Provide the [x, y] coordinate of the cell's center where the given text is located.  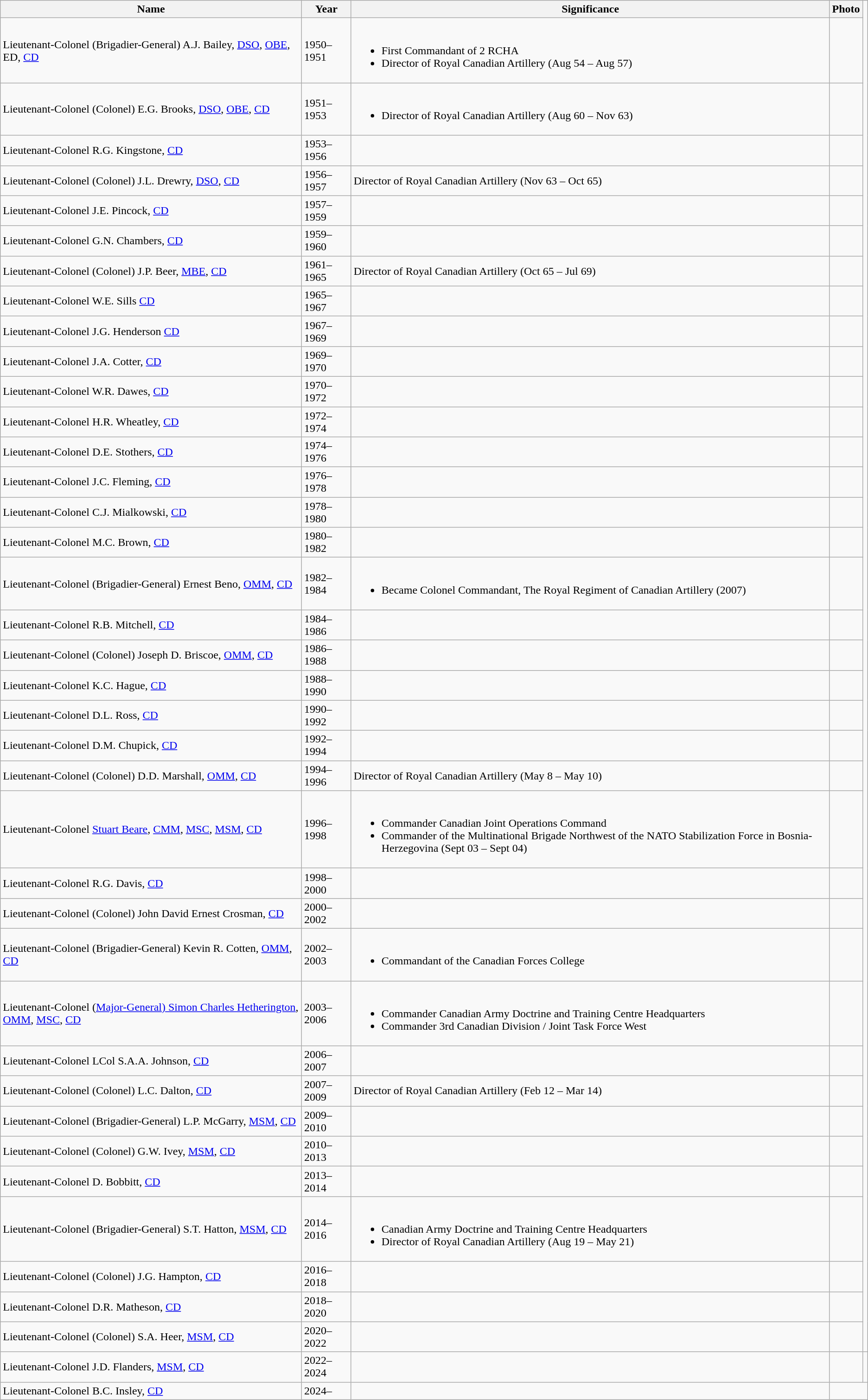
Lieutenant-Colonel (Colonel) E.G. Brooks, DSO, OBE, CD [151, 109]
2014–2016 [326, 1229]
1959–1960 [326, 241]
Lieutenant-Colonel (Brigadier-General) S.T. Hatton, MSM, CD [151, 1229]
Lieutenant-Colonel J.A. Cotter, CD [151, 361]
Lieutenant-Colonel (Colonel) S.A. Heer, MSM, CD [151, 1337]
1996–1998 [326, 830]
1967–1969 [326, 331]
Lieutenant-Colonel G.N. Chambers, CD [151, 241]
Photo [846, 9]
2020–2022 [326, 1337]
Year [326, 9]
Lieutenant-Colonel (Brigadier-General) Ernest Beno, OMM, CD [151, 584]
Lieutenant-Colonel R.B. Mitchell, CD [151, 625]
Lieutenant-Colonel (Colonel) G.W. Ivey, MSM, CD [151, 1151]
2013–2014 [326, 1182]
Lieutenant-Colonel (Colonel) John David Ernest Crosman, CD [151, 913]
Became Colonel Commandant, The Royal Regiment of Canadian Artillery (2007) [590, 584]
1969–1970 [326, 361]
1953–1956 [326, 150]
Significance [590, 9]
1970–1972 [326, 391]
Director of Royal Canadian Artillery (Nov 63 – Oct 65) [590, 181]
1956–1957 [326, 181]
1950–1951 [326, 51]
1980–1982 [326, 542]
Lieutenant-Colonel K.C. Hague, CD [151, 685]
1978–1980 [326, 513]
Lieutenant-Colonel D.M. Chupick, CD [151, 745]
Lieutenant-Colonel (Colonel) D.D. Marshall, OMM, CD [151, 776]
1986–1988 [326, 655]
2024– [326, 1391]
1990–1992 [326, 716]
Lieutenant-Colonel J.D. Flanders, MSM, CD [151, 1367]
Lieutenant-Colonel J.C. Fleming, CD [151, 482]
Lieutenant-Colonel (Colonel) Joseph D. Briscoe, OMM, CD [151, 655]
Lieutenant-Colonel D. Bobbitt, CD [151, 1182]
Director of Royal Canadian Artillery (May 8 – May 10) [590, 776]
Commandant of the Canadian Forces College [590, 955]
Lieutenant-Colonel D.L. Ross, CD [151, 716]
Lieutenant-Colonel (Brigadier-General) Kevin R. Cotten, OMM, CD [151, 955]
Lieutenant-Colonel (Major-General) Simon Charles Hetherington, OMM, MSC, CD [151, 1013]
Lieutenant-Colonel W.E. Sills CD [151, 301]
Director of Royal Canadian Artillery (Feb 12 – Mar 14) [590, 1091]
Director of Royal Canadian Artillery (Oct 65 – Jul 69) [590, 271]
2016–2018 [326, 1276]
Lieutenant-Colonel J.G. Henderson CD [151, 331]
2007–2009 [326, 1091]
1984–1986 [326, 625]
1988–1990 [326, 685]
Lieutenant-Colonel (Colonel) J.G. Hampton, CD [151, 1276]
Lieutenant-Colonel R.G. Davis, CD [151, 883]
Lieutenant-Colonel (Colonel) L.C. Dalton, CD [151, 1091]
1951–1953 [326, 109]
Lieutenant-Colonel D.E. Stothers, CD [151, 452]
Lieutenant-Colonel R.G. Kingstone, CD [151, 150]
Lieutenant-Colonel H.R. Wheatley, CD [151, 422]
Commander Canadian Army Doctrine and Training Centre HeadquartersCommander 3rd Canadian Division / Joint Task Force West [590, 1013]
1972–1974 [326, 422]
1976–1978 [326, 482]
Lieutenant-Colonel (Brigadier-General) A.J. Bailey, DSO, OBE, ED, CD [151, 51]
1992–1994 [326, 745]
Name [151, 9]
Lieutenant-Colonel LCol S.A.A. Johnson, CD [151, 1061]
Lieutenant-Colonel C.J. Mialkowski, CD [151, 513]
1957–1959 [326, 210]
2006–2007 [326, 1061]
2022–2024 [326, 1367]
2000–2002 [326, 913]
1998–2000 [326, 883]
1961–1965 [326, 271]
Lieutenant-Colonel Stuart Beare, CMM, MSC, MSM, CD [151, 830]
First Commandant of 2 RCHADirector of Royal Canadian Artillery (Aug 54 – Aug 57) [590, 51]
Director of Royal Canadian Artillery (Aug 60 – Nov 63) [590, 109]
1982–1984 [326, 584]
1994–1996 [326, 776]
1974–1976 [326, 452]
2009–2010 [326, 1121]
2010–2013 [326, 1151]
Lieutenant-Colonel D.R. Matheson, CD [151, 1307]
Lieutenant-Colonel B.C. Insley, CD [151, 1391]
Lieutenant-Colonel (Brigadier-General) L.P. McGarry, MSM, CD [151, 1121]
Lieutenant-Colonel (Colonel) J.P. Beer, MBE, CD [151, 271]
Lieutenant-Colonel (Colonel) J.L. Drewry, DSO, CD [151, 181]
Lieutenant-Colonel J.E. Pincock, CD [151, 210]
2002–2003 [326, 955]
Lieutenant-Colonel M.C. Brown, CD [151, 542]
2018–2020 [326, 1307]
1965–1967 [326, 301]
2003–2006 [326, 1013]
Lieutenant-Colonel W.R. Dawes, CD [151, 391]
Canadian Army Doctrine and Training Centre HeadquartersDirector of Royal Canadian Artillery (Aug 19 – May 21) [590, 1229]
